Detect which cell encompasses the target text, then output its [x, y] center coordinate. 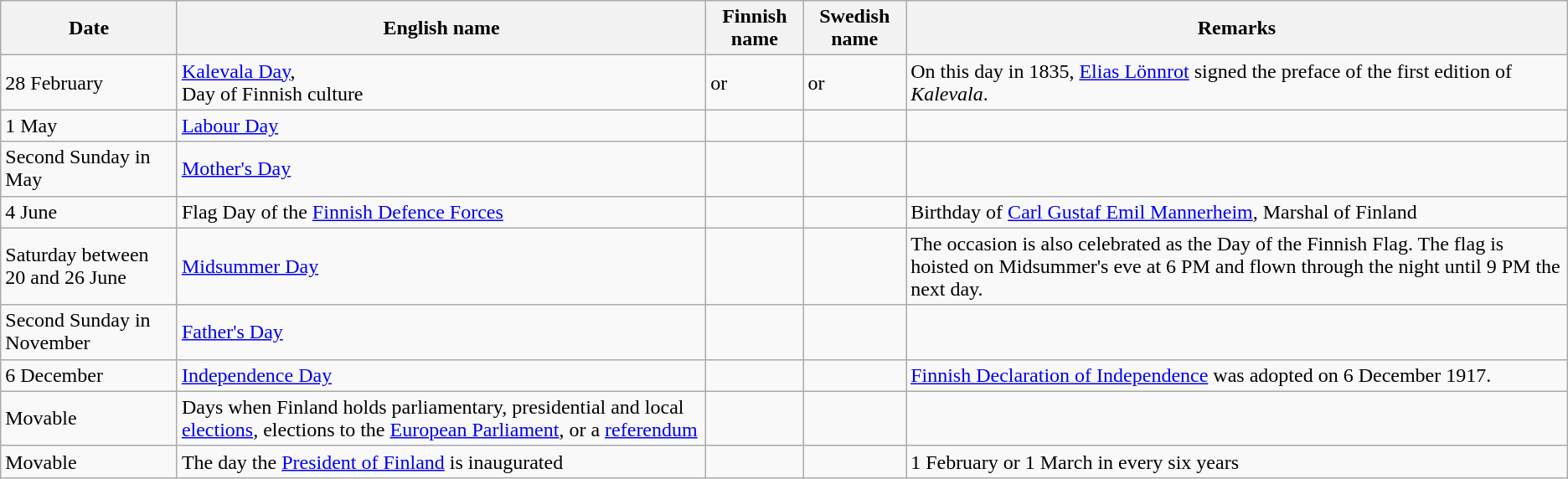
Swedish name [854, 28]
The day the President of Finland is inaugurated [441, 461]
4 June [89, 212]
Second Sunday in November [89, 332]
Date [89, 28]
Finnish name [755, 28]
1 February or 1 March in every six years [1237, 461]
Mother's Day [441, 169]
Saturday between 20 and 26 June [89, 266]
1 May [89, 126]
English name [441, 28]
Kalevala Day,Day of Finnish culture [441, 82]
Midsummer Day [441, 266]
Flag Day of the Finnish Defence Forces [441, 212]
6 December [89, 375]
Finnish Declaration of Independence was adopted on 6 December 1917. [1237, 375]
Remarks [1237, 28]
28 February [89, 82]
Father's Day [441, 332]
Days when Finland holds parliamentary, presidential and local elections, elections to the European Parliament, or a referendum [441, 419]
On this day in 1835, Elias Lönnrot signed the preface of the first edition of Kalevala. [1237, 82]
Second Sunday in May [89, 169]
Independence Day [441, 375]
Birthday of Carl Gustaf Emil Mannerheim, Marshal of Finland [1237, 212]
Labour Day [441, 126]
